Return [x, y] of the center of cell containing provided text 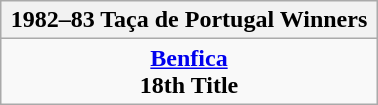
1982–83 Taça de Portugal Winners [189, 20]
Benfica18th Title [189, 72]
